Extract the [x, y] coordinate from the center of the cell holding the provided text.  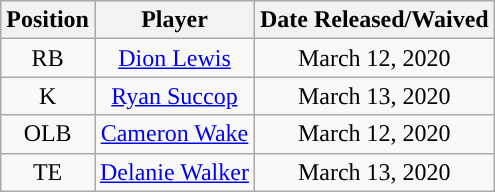
RB [48, 58]
Delanie Walker [174, 172]
Ryan Succop [174, 96]
OLB [48, 134]
Cameron Wake [174, 134]
Position [48, 20]
Dion Lewis [174, 58]
K [48, 96]
TE [48, 172]
Date Released/Waived [374, 20]
Player [174, 20]
